For the text-containing cell, return its midpoint in (X, Y) coordinate format. 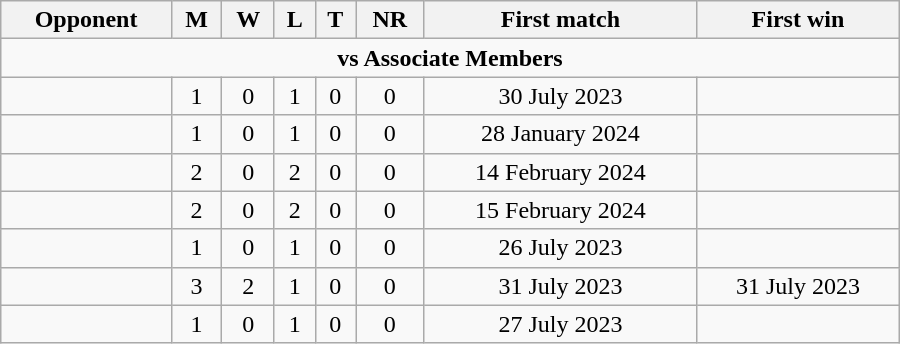
W (248, 20)
vs Associate Members (450, 58)
30 July 2023 (560, 96)
15 February 2024 (560, 210)
Opponent (86, 20)
T (336, 20)
M (196, 20)
27 July 2023 (560, 324)
28 January 2024 (560, 134)
14 February 2024 (560, 172)
26 July 2023 (560, 248)
NR (390, 20)
First win (798, 20)
3 (196, 286)
First match (560, 20)
L (294, 20)
